Identify which cell holds the provided text, then report its [X, Y] central coordinate. 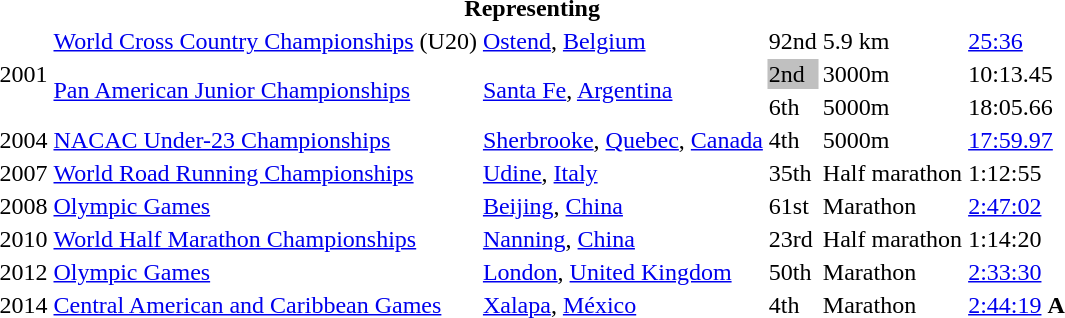
4th [792, 140]
Nanning, China [622, 239]
Beijing, China [622, 206]
NACAC Under-23 Championships [265, 140]
50th [792, 272]
2nd [792, 74]
Sherbrooke, Quebec, Canada [622, 140]
23rd [792, 239]
3000m [892, 74]
61st [792, 206]
5.9 km [892, 41]
London, United Kingdom [622, 272]
World Cross Country Championships (U20) [265, 41]
World Road Running Championships [265, 173]
Udine, Italy [622, 173]
Ostend, Belgium [622, 41]
35th [792, 173]
World Half Marathon Championships [265, 239]
92nd [792, 41]
Pan American Junior Championships [265, 90]
6th [792, 107]
Santa Fe, Argentina [622, 90]
